Capture the cell that displays the provided text and extract its (X, Y) central coordinate. 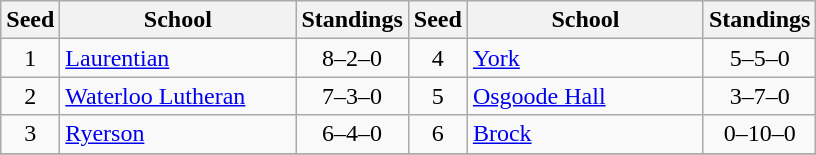
7–3–0 (352, 96)
6–4–0 (352, 134)
3–7–0 (759, 96)
York (585, 58)
0–10–0 (759, 134)
6 (438, 134)
4 (438, 58)
Laurentian (178, 58)
3 (30, 134)
8–2–0 (352, 58)
1 (30, 58)
Brock (585, 134)
Waterloo Lutheran (178, 96)
Osgoode Hall (585, 96)
2 (30, 96)
5–5–0 (759, 58)
Ryerson (178, 134)
5 (438, 96)
